Identify which cell holds the provided text, then report its (x, y) central coordinate. 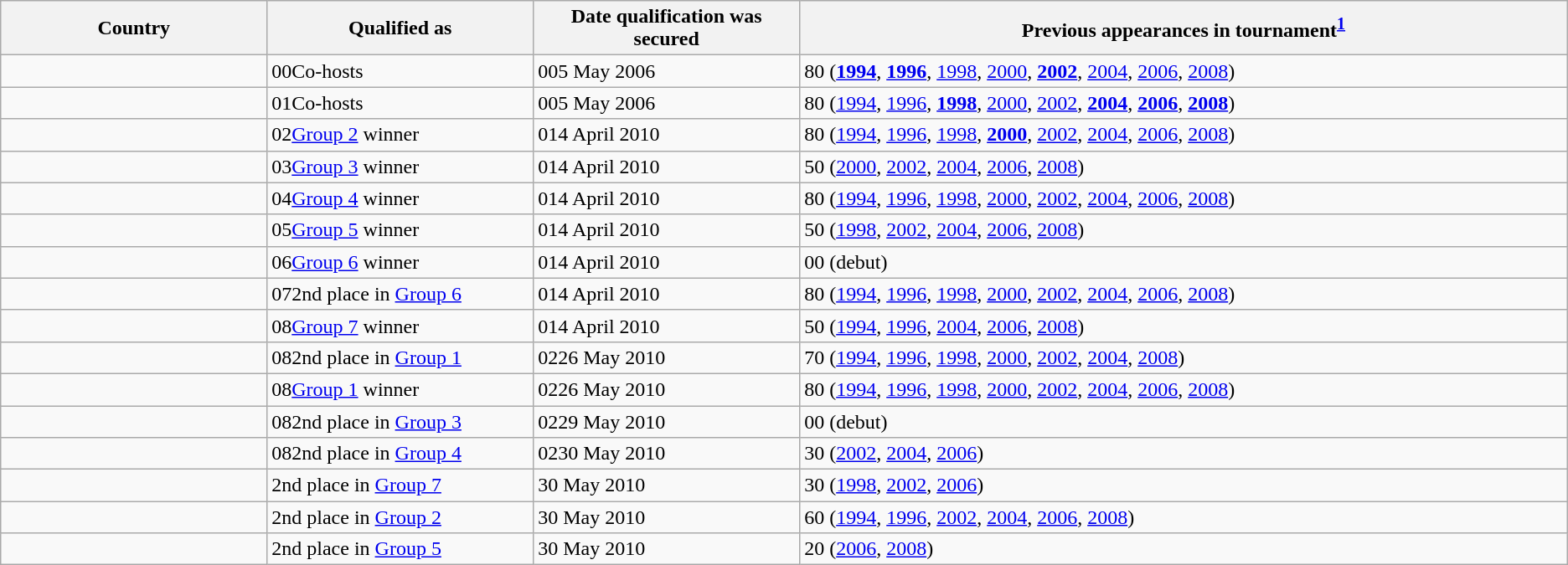
2nd place in Group 7 (400, 485)
00Co-hosts (400, 71)
072nd place in Group 6 (400, 294)
2nd place in Group 2 (400, 517)
0229 May 2010 (667, 421)
Date qualification was secured (667, 28)
0230 May 2010 (667, 454)
05Group 5 winner (400, 230)
Previous appearances in tournament1 (1184, 28)
01Co-hosts (400, 103)
Qualified as (400, 28)
082nd place in Group 3 (400, 421)
50 (1994, 1996, 2004, 2006, 2008) (1184, 326)
60 (1994, 1996, 2002, 2004, 2006, 2008) (1184, 517)
082nd place in Group 4 (400, 454)
082nd place in Group 1 (400, 357)
08Group 1 winner (400, 389)
50 (1998, 2002, 2004, 2006, 2008) (1184, 230)
50 (2000, 2002, 2004, 2006, 2008) (1184, 167)
30 (2002, 2004, 2006) (1184, 454)
04Group 4 winner (400, 198)
08Group 7 winner (400, 326)
06Group 6 winner (400, 262)
2nd place in Group 5 (400, 549)
03Group 3 winner (400, 167)
02Group 2 winner (400, 135)
Country (134, 28)
20 (2006, 2008) (1184, 549)
70 (1994, 1996, 1998, 2000, 2002, 2004, 2008) (1184, 357)
30 (1998, 2002, 2006) (1184, 485)
